Pinpoint the cell where the given text exists, returning its [x, y] midpoint coordinate. 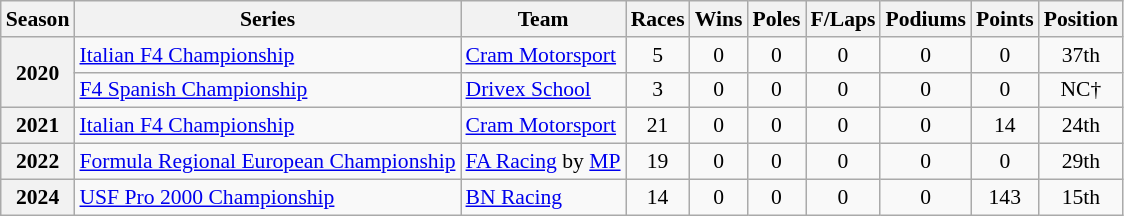
3 [658, 90]
19 [658, 162]
21 [658, 126]
2021 [38, 126]
Podiums [926, 19]
2022 [38, 162]
143 [1005, 197]
2020 [38, 72]
F/Laps [844, 19]
NC† [1081, 90]
Races [658, 19]
5 [658, 55]
24th [1081, 126]
F4 Spanish Championship [267, 90]
Position [1081, 19]
37th [1081, 55]
Points [1005, 19]
29th [1081, 162]
Drivex School [542, 90]
BN Racing [542, 197]
Poles [776, 19]
Series [267, 19]
Wins [719, 19]
USF Pro 2000 Championship [267, 197]
Formula Regional European Championship [267, 162]
Team [542, 19]
2024 [38, 197]
Season [38, 19]
FA Racing by MP [542, 162]
15th [1081, 197]
